Determine the (x, y) coordinate at the center of the cell enclosing the given text.  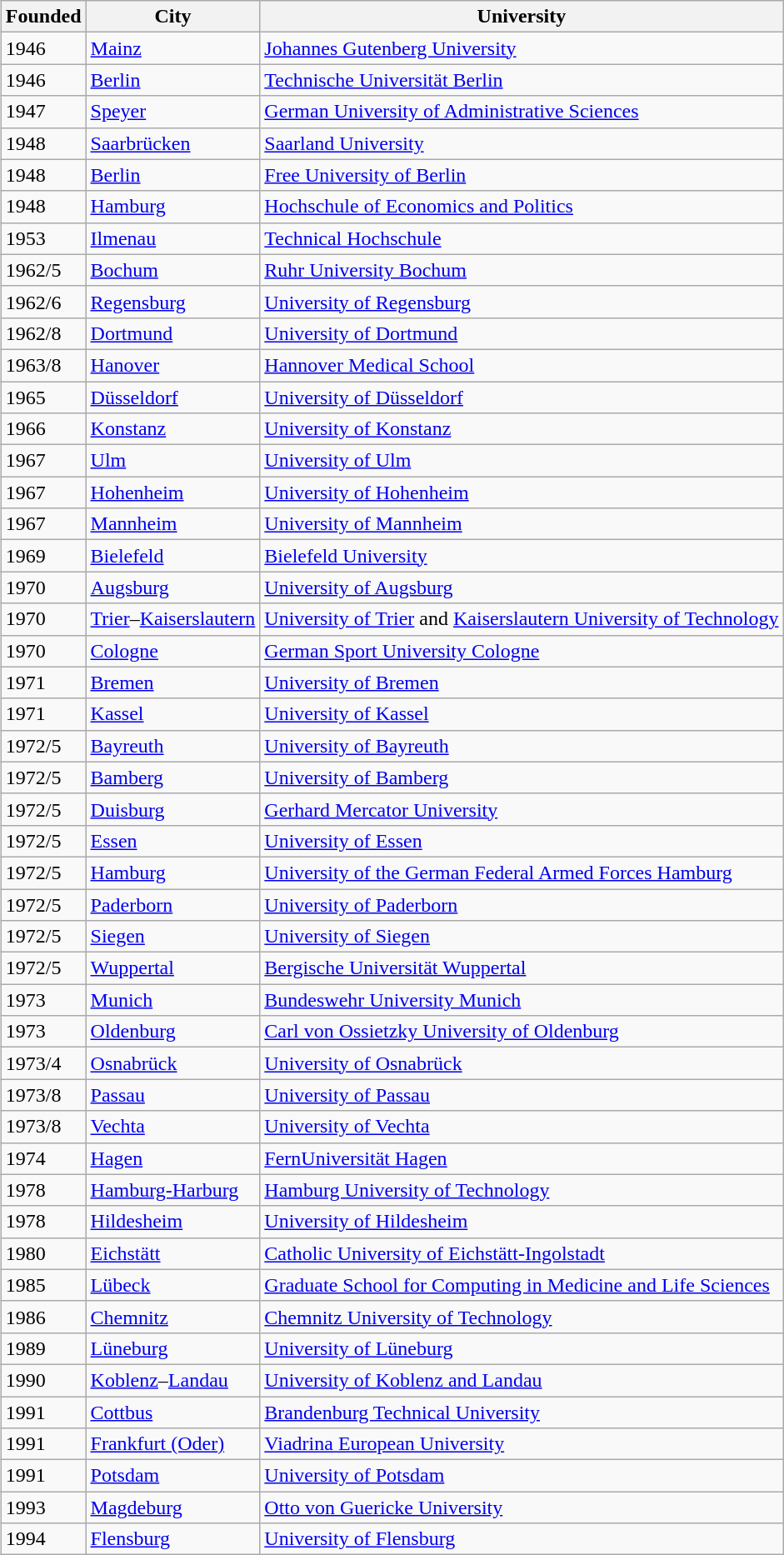
Bergische Universität Wuppertal (522, 968)
Otto von Guericke University (522, 1507)
Hannover Medical School (522, 365)
University of Regensburg (522, 302)
Technische Universität Berlin (522, 80)
Brandenburg Technical University (522, 1412)
Passau (173, 1095)
1989 (43, 1348)
1974 (43, 1158)
1966 (43, 429)
Flensburg (173, 1539)
Bundeswehr University Munich (522, 1000)
University of Siegen (522, 937)
Johannes Gutenberg University (522, 48)
University of Düsseldorf (522, 397)
Osnabrück (173, 1063)
1962/8 (43, 333)
University of Koblenz and Landau (522, 1380)
Munich (173, 1000)
1986 (43, 1317)
University of Ulm (522, 461)
University of Mannheim (522, 524)
Chemnitz (173, 1317)
University of Bremen (522, 682)
Magdeburg (173, 1507)
Hanover (173, 365)
University of Paderborn (522, 904)
University of Lüneburg (522, 1348)
Potsdam (173, 1476)
University of Passau (522, 1095)
Regensburg (173, 302)
Dortmund (173, 333)
Chemnitz University of Technology (522, 1317)
1985 (43, 1285)
Hohenheim (173, 492)
Bochum (173, 270)
Hagen (173, 1158)
Hamburg-Harburg (173, 1190)
University of Osnabrück (522, 1063)
Saarbrücken (173, 143)
Hamburg University of Technology (522, 1190)
University of Essen (522, 841)
1965 (43, 397)
1973/4 (43, 1063)
University of Augsburg (522, 587)
University of Dortmund (522, 333)
University of Bayreuth (522, 746)
Founded (43, 17)
Duisburg (173, 809)
FernUniversität Hagen (522, 1158)
Catholic University of Eichstätt-Ingolstadt (522, 1253)
Viadrina European University (522, 1444)
Wuppertal (173, 968)
1963/8 (43, 365)
University of Kassel (522, 714)
Technical Hochschule (522, 238)
Koblenz–Landau (173, 1380)
Kassel (173, 714)
University of Hohenheim (522, 492)
Ulm (173, 461)
Konstanz (173, 429)
Cologne (173, 651)
1994 (43, 1539)
Speyer (173, 112)
Augsburg (173, 587)
University of Vechta (522, 1127)
Bamberg (173, 777)
Ruhr University Bochum (522, 270)
Gerhard Mercator University (522, 809)
Free University of Berlin (522, 175)
1969 (43, 556)
Lübeck (173, 1285)
Graduate School for Computing in Medicine and Life Sciences (522, 1285)
1990 (43, 1380)
Mainz (173, 48)
University of Hildesheim (522, 1222)
Paderborn (173, 904)
University (522, 17)
Bremen (173, 682)
Hildesheim (173, 1222)
Vechta (173, 1127)
Cottbus (173, 1412)
Lüneburg (173, 1348)
German University of Administrative Sciences (522, 112)
University of Trier and Kaiserslautern University of Technology (522, 619)
Frankfurt (Oder) (173, 1444)
Oldenburg (173, 1032)
Saarland University (522, 143)
Essen (173, 841)
University of Flensburg (522, 1539)
University of the German Federal Armed Forces Hamburg (522, 872)
Eichstätt (173, 1253)
1962/6 (43, 302)
Carl von Ossietzky University of Oldenburg (522, 1032)
1993 (43, 1507)
Hochschule of Economics and Politics (522, 207)
Düsseldorf (173, 397)
University of Konstanz (522, 429)
German Sport University Cologne (522, 651)
Siegen (173, 937)
1962/5 (43, 270)
Bielefeld University (522, 556)
Trier–Kaiserslautern (173, 619)
1947 (43, 112)
University of Bamberg (522, 777)
City (173, 17)
University of Potsdam (522, 1476)
Mannheim (173, 524)
1980 (43, 1253)
Ilmenau (173, 238)
Bayreuth (173, 746)
Bielefeld (173, 556)
1953 (43, 238)
